Locate the cell with the specified text and output its (X, Y) center coordinate. 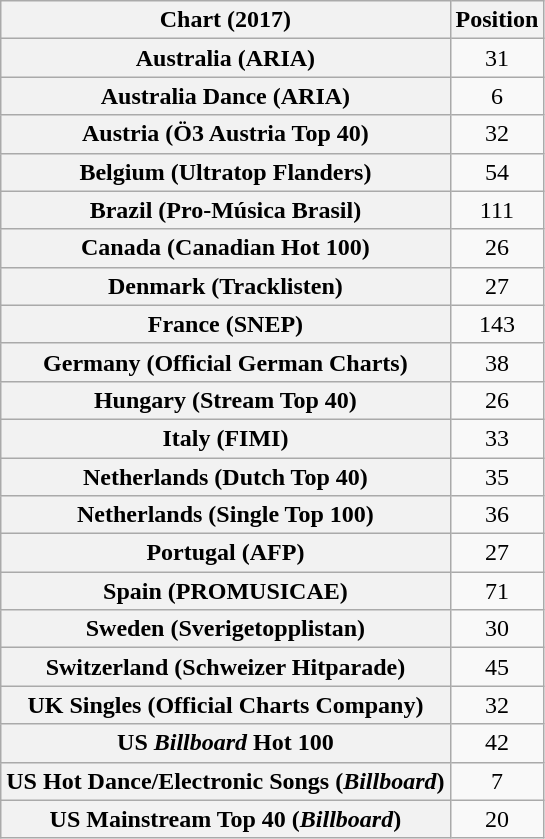
Netherlands (Single Top 100) (226, 515)
Denmark (Tracklisten) (226, 286)
71 (497, 591)
France (SNEP) (226, 324)
7 (497, 781)
36 (497, 515)
Australia Dance (ARIA) (226, 96)
US Billboard Hot 100 (226, 743)
Switzerland (Schweizer Hitparade) (226, 667)
Hungary (Stream Top 40) (226, 400)
30 (497, 629)
33 (497, 438)
38 (497, 362)
Canada (Canadian Hot 100) (226, 248)
31 (497, 58)
US Hot Dance/Electronic Songs (Billboard) (226, 781)
Spain (PROMUSICAE) (226, 591)
US Mainstream Top 40 (Billboard) (226, 819)
Chart (2017) (226, 20)
Australia (ARIA) (226, 58)
111 (497, 210)
Position (497, 20)
20 (497, 819)
Netherlands (Dutch Top 40) (226, 477)
6 (497, 96)
Brazil (Pro-Música Brasil) (226, 210)
Belgium (Ultratop Flanders) (226, 172)
Austria (Ö3 Austria Top 40) (226, 134)
Italy (FIMI) (226, 438)
143 (497, 324)
Portugal (AFP) (226, 553)
UK Singles (Official Charts Company) (226, 705)
42 (497, 743)
54 (497, 172)
45 (497, 667)
Germany (Official German Charts) (226, 362)
35 (497, 477)
Sweden (Sverigetopplistan) (226, 629)
